Locate the cell with the specified text and output its (X, Y) center coordinate. 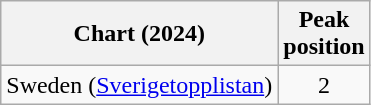
2 (324, 85)
Peakposition (324, 34)
Chart (2024) (140, 34)
Sweden (Sverigetopplistan) (140, 85)
